Return the (X, Y) coordinate for the center point of the cell that contains the specified text.  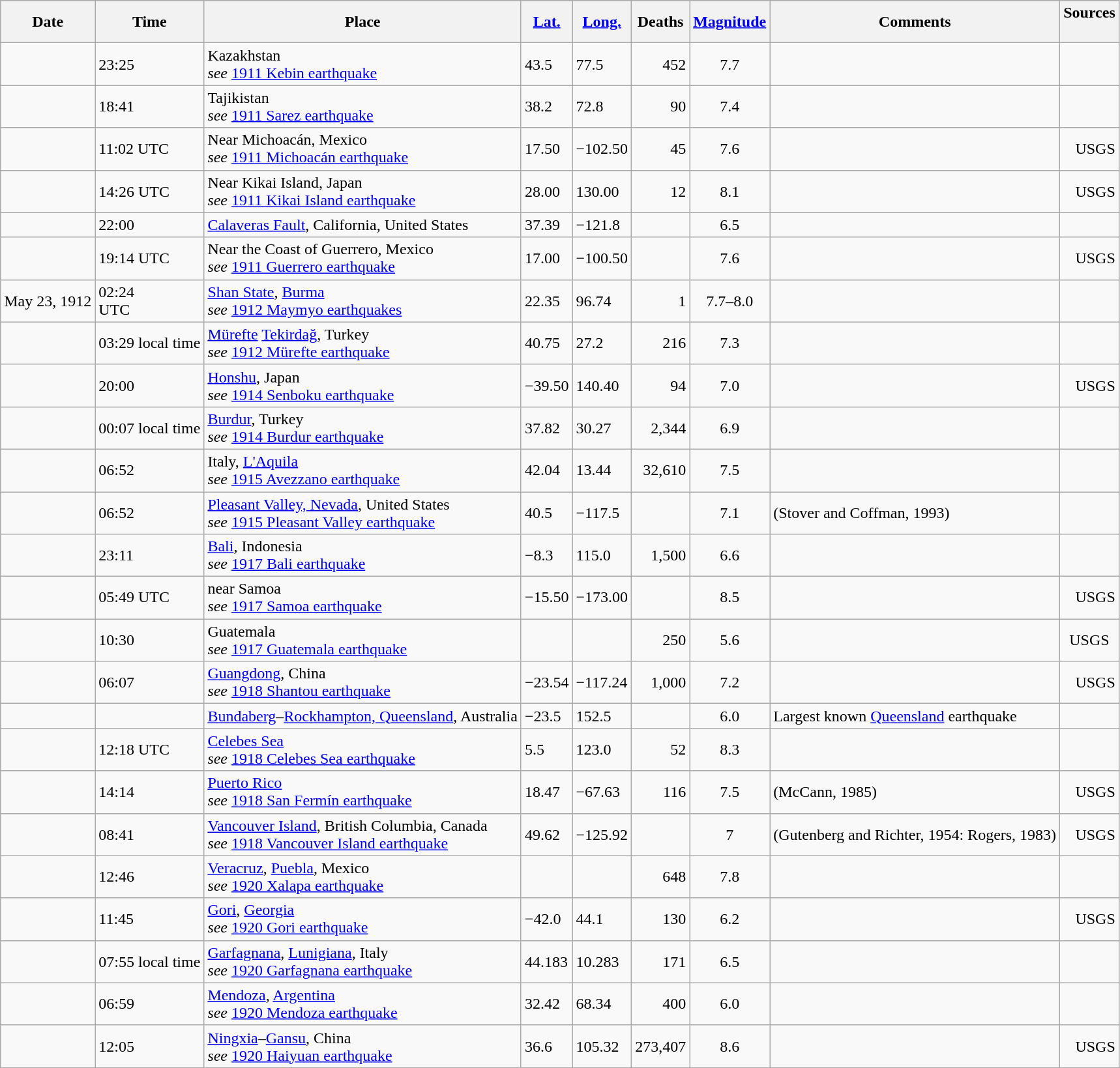
19:14 UTC (150, 258)
(McCann, 1985) (915, 792)
10:30 (150, 640)
1 (661, 301)
−23.5 (546, 716)
7.2 (730, 683)
8.1 (730, 192)
Celebes Sea see 1918 Celebes Sea earthquake (362, 749)
40.5 (546, 512)
40.75 (546, 343)
Tajikistan see 1911 Sarez earthquake (362, 107)
52 (661, 749)
11:45 (150, 919)
28.00 (546, 192)
May 23, 1912 (48, 301)
Mürefte Tekirdağ, Turkey see 1912 Mürefte earthquake (362, 343)
32,610 (661, 470)
94 (661, 386)
13.44 (602, 470)
7.7 (730, 64)
68.34 (602, 1003)
23:25 (150, 64)
123.0 (602, 749)
105.32 (602, 1046)
03:29 local time (150, 343)
17.00 (546, 258)
Kazakhstan see 1911 Kebin earthquake (362, 64)
171 (661, 962)
8.5 (730, 598)
14:14 (150, 792)
Vancouver Island, British Columbia, Canada see 1918 Vancouver Island earthquake (362, 834)
−100.50 (602, 258)
Near Kikai Island, Japan see 1911 Kikai Island earthquake (362, 192)
Time (150, 22)
Puerto Rico see 1918 San Fermín earthquake (362, 792)
06:59 (150, 1003)
−173.00 (602, 598)
130 (661, 919)
−15.50 (546, 598)
7.4 (730, 107)
−102.50 (602, 149)
12:46 (150, 877)
18:41 (150, 107)
Long. (602, 22)
Shan State, Burmasee 1912 Maymyo earthquakes (362, 301)
400 (661, 1003)
452 (661, 64)
6.6 (730, 555)
near Samoa see 1917 Samoa earthquake (362, 598)
Date (48, 22)
(Gutenberg and Richter, 1954: Rogers, 1983) (915, 834)
Magnitude (730, 22)
Veracruz, Puebla, Mexicosee 1920 Xalapa earthquake (362, 877)
Guatemalasee 1917 Guatemala earthquake (362, 640)
−8.3 (546, 555)
06:07 (150, 683)
115.0 (602, 555)
43.5 (546, 64)
Guangdong, Chinasee 1918 Shantou earthquake (362, 683)
72.8 (602, 107)
02:24UTC (150, 301)
7.8 (730, 877)
Calaveras Fault, California, United States (362, 225)
Near Michoacán, Mexico see 1911 Michoacán earthquake (362, 149)
49.62 (546, 834)
05:49 UTC (150, 598)
18.47 (546, 792)
7 (730, 834)
37.82 (546, 427)
12:05 (150, 1046)
44.183 (546, 962)
140.40 (602, 386)
Ningxia–Gansu, Chinasee 1920 Haiyuan earthquake (362, 1046)
Deaths (661, 22)
130.00 (602, 192)
Bundaberg–Rockhampton, Queensland, Australia (362, 716)
5.6 (730, 640)
250 (661, 640)
7.7–8.0 (730, 301)
−125.92 (602, 834)
−67.63 (602, 792)
648 (661, 877)
152.5 (602, 716)
273,407 (661, 1046)
−39.50 (546, 386)
6.2 (730, 919)
Bali, Indonesia see 1917 Bali earthquake (362, 555)
(Stover and Coffman, 1993) (915, 512)
Largest known Queensland earthquake (915, 716)
6.9 (730, 427)
17.50 (546, 149)
7.3 (730, 343)
30.27 (602, 427)
1,500 (661, 555)
Pleasant Valley, Nevada, United States see 1915 Pleasant Valley earthquake (362, 512)
77.5 (602, 64)
−23.54 (546, 683)
22:00 (150, 225)
45 (661, 149)
10.283 (602, 962)
00:07 local time (150, 427)
08:41 (150, 834)
Lat. (546, 22)
216 (661, 343)
Italy, L'Aquila see 1915 Avezzano earthquake (362, 470)
11:02 UTC (150, 149)
Honshu, Japansee 1914 Senboku earthquake (362, 386)
8.6 (730, 1046)
7.0 (730, 386)
27.2 (602, 343)
23:11 (150, 555)
20:00 (150, 386)
42.04 (546, 470)
14:26 UTC (150, 192)
Place (362, 22)
−42.0 (546, 919)
−121.8 (602, 225)
37.39 (546, 225)
22.35 (546, 301)
Sources (1090, 22)
−117.24 (602, 683)
Mendoza, Argentinasee 1920 Mendoza earthquake (362, 1003)
07:55 local time (150, 962)
Near the Coast of Guerrero, Mexico see 1911 Guerrero earthquake (362, 258)
1,000 (661, 683)
38.2 (546, 107)
116 (661, 792)
12 (661, 192)
Burdur, Turkeysee 1914 Burdur earthquake (362, 427)
12:18 UTC (150, 749)
7.1 (730, 512)
32.42 (546, 1003)
5.5 (546, 749)
90 (661, 107)
36.6 (546, 1046)
−117.5 (602, 512)
44.1 (602, 919)
Gori, Georgiasee 1920 Gori earthquake (362, 919)
2,344 (661, 427)
96.74 (602, 301)
8.3 (730, 749)
Garfagnana, Lunigiana, Italysee 1920 Garfagnana earthquake (362, 962)
Comments (915, 22)
